Extract the [x, y] coordinate from the center of the cell holding the provided text.  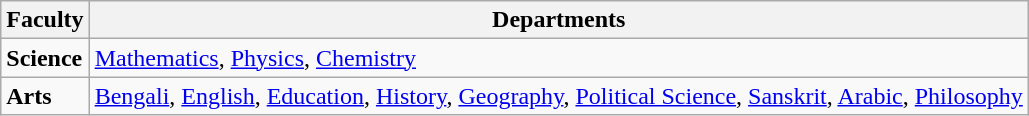
Faculty [45, 20]
Science [45, 58]
Bengali, English, Education, History, Geography, Political Science, Sanskrit, Arabic, Philosophy [558, 96]
Departments [558, 20]
Mathematics, Physics, Chemistry [558, 58]
Arts [45, 96]
